Pinpoint the cell where the given text exists, returning its [X, Y] midpoint coordinate. 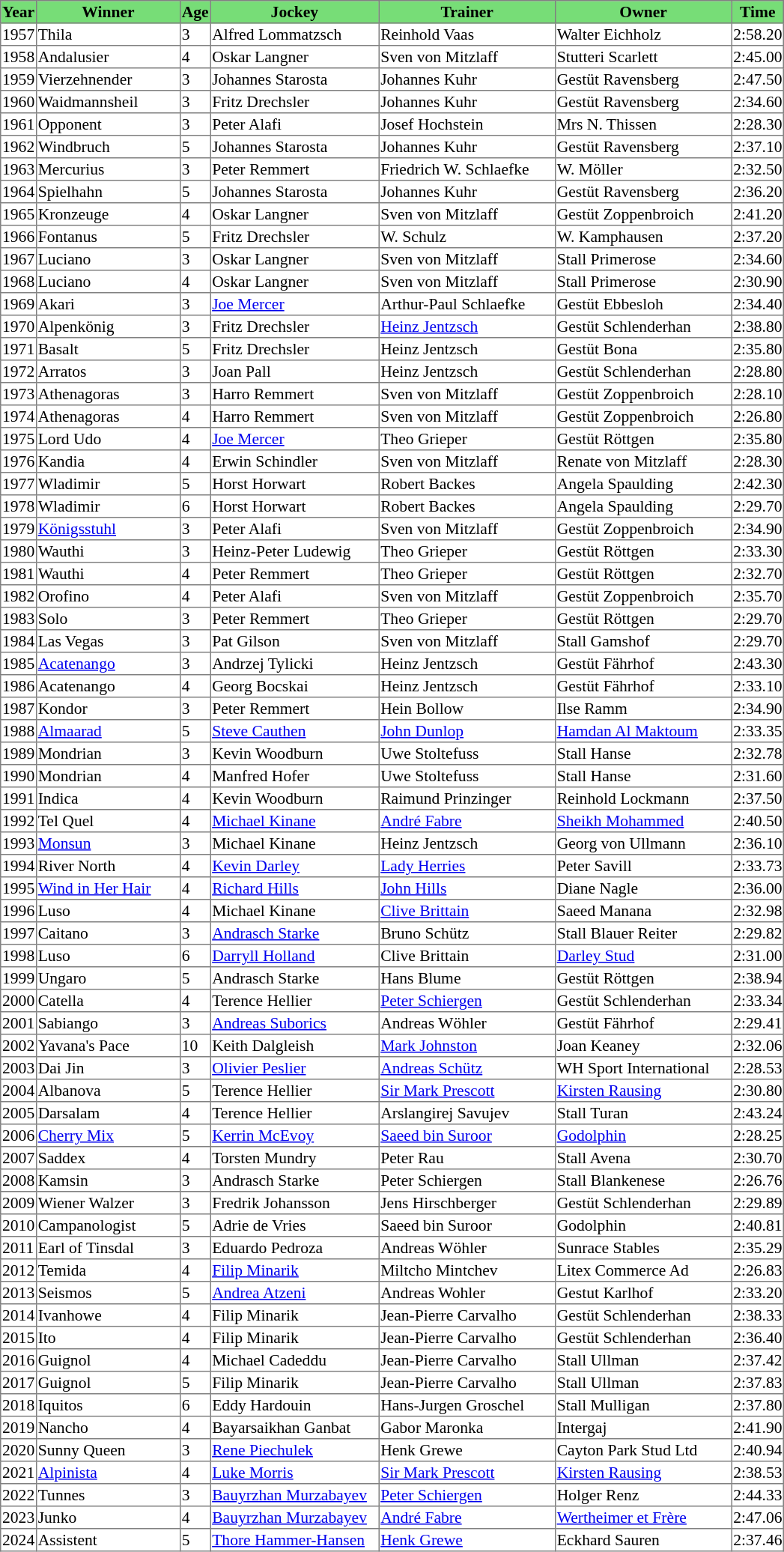
2:58.20 [758, 34]
1994 [19, 866]
Intergaj [643, 1428]
1988 [19, 731]
Peter Rau [467, 1158]
2018 [19, 1405]
Fontanus [108, 237]
Gestut Karlhof [643, 1293]
Jockey [295, 12]
1958 [19, 57]
2:40.81 [758, 1225]
1985 [19, 664]
2:45.00 [758, 57]
1960 [19, 102]
1996 [19, 911]
2:26.80 [758, 416]
Hein Bollow [467, 709]
2:37.83 [758, 1383]
Cayton Park Stud Ltd [643, 1450]
2:31.60 [758, 776]
Eddy Hardouin [295, 1405]
2:38.80 [758, 327]
2013 [19, 1293]
1989 [19, 754]
1995 [19, 888]
2:38.33 [758, 1315]
2:42.30 [758, 484]
Kondor [108, 709]
Holger Renz [643, 1495]
2:34.40 [758, 304]
Lord Udo [108, 439]
2006 [19, 1136]
Opponent [108, 124]
Andreas Schütz [467, 1068]
Diane Nagle [643, 888]
2023 [19, 1518]
Alpenkönig [108, 327]
W. Kamphausen [643, 237]
2:37.10 [758, 147]
2:37.46 [758, 1540]
Campanologist [108, 1225]
Steve Cauthen [295, 731]
Königsstuhl [108, 529]
1961 [19, 124]
2:43.24 [758, 1113]
2:33.10 [758, 686]
Kandia [108, 461]
1981 [19, 574]
2:40.94 [758, 1450]
1969 [19, 304]
John Hills [467, 888]
Ilse Ramm [643, 709]
Walter Eichholz [643, 34]
1965 [19, 214]
1993 [19, 843]
2016 [19, 1360]
2012 [19, 1270]
Adrie de Vries [295, 1225]
Luke Morris [295, 1473]
Torsten Mundry [295, 1158]
2:38.53 [758, 1473]
Waidmannsheil [108, 102]
Joan Keaney [643, 1046]
2003 [19, 1068]
Georg von Ullmann [643, 843]
Sunrace Stables [643, 1248]
Seismos [108, 1293]
Richard Hills [295, 888]
Yavana's Pace [108, 1046]
Stall Avena [643, 1158]
2:33.30 [758, 551]
1991 [19, 798]
1959 [19, 79]
2024 [19, 1540]
Sunny Queen [108, 1450]
Stall Blauer Reiter [643, 933]
Saddex [108, 1158]
Alpinista [108, 1473]
2:36.20 [758, 192]
Mrs N. Thissen [643, 124]
1968 [19, 282]
Hans Blume [467, 978]
Josef Hochstein [467, 124]
2:36.00 [758, 888]
Las Vegas [108, 641]
2:41.90 [758, 1428]
2:37.50 [758, 798]
1987 [19, 709]
2005 [19, 1113]
WH Sport International [643, 1068]
Stall Blankenese [643, 1180]
Andreas Suborics [295, 1023]
2:47.50 [758, 79]
2:31.00 [758, 956]
Kerrin McEvoy [295, 1136]
2015 [19, 1338]
1973 [19, 394]
Arratos [108, 372]
1982 [19, 596]
Arthur-Paul Schlaefke [467, 304]
Year [19, 12]
Darsalam [108, 1113]
Dai Jin [108, 1068]
Gabor Maronka [467, 1428]
2:33.35 [758, 731]
Solo [108, 619]
Darley Stud [643, 956]
Vierzehnender [108, 79]
1977 [19, 484]
Trainer [467, 12]
Gestüt Bona [643, 349]
1962 [19, 147]
Keith Dalgleish [295, 1046]
1975 [19, 439]
2:28.10 [758, 394]
Friedrich W. Schlaefke [467, 169]
Andalusier [108, 57]
Time [758, 12]
2000 [19, 1001]
Lady Herries [467, 866]
2009 [19, 1203]
2:28.25 [758, 1136]
2:30.70 [758, 1158]
2010 [19, 1225]
1983 [19, 619]
Tel Quel [108, 821]
Indica [108, 798]
Cherry Mix [108, 1136]
Raimund Prinzinger [467, 798]
Junko [108, 1518]
Monsun [108, 843]
1984 [19, 641]
2:33.73 [758, 866]
2019 [19, 1428]
2:32.06 [758, 1046]
10 [195, 1046]
Albanova [108, 1091]
Olivier Peslier [295, 1068]
Litex Commerce Ad [643, 1270]
2:28.80 [758, 372]
1999 [19, 978]
1997 [19, 933]
2:32.70 [758, 574]
Caitano [108, 933]
Iquitos [108, 1405]
Thore Hammer-Hansen [295, 1540]
Kronzeuge [108, 214]
Andrzej Tylicki [295, 664]
1979 [19, 529]
2:44.33 [758, 1495]
2:43.30 [758, 664]
Bruno Schütz [467, 933]
2014 [19, 1315]
1964 [19, 192]
2011 [19, 1248]
W. Schulz [467, 237]
Windbruch [108, 147]
Jens Hirschberger [467, 1203]
Georg Bocskai [295, 686]
Akari [108, 304]
Nancho [108, 1428]
2:28.53 [758, 1068]
2:30.80 [758, 1091]
Arslangirej Savujev [467, 1113]
Earl of Tinsdal [108, 1248]
1980 [19, 551]
Age [195, 12]
Renate von Mitzlaff [643, 461]
Eckhard Sauren [643, 1540]
Stall Turan [643, 1113]
Joan Pall [295, 372]
Sabiango [108, 1023]
Fredrik Johansson [295, 1203]
Basalt [108, 349]
2007 [19, 1158]
Orofino [108, 596]
Ito [108, 1338]
Michael Cadeddu [295, 1360]
1957 [19, 34]
1992 [19, 821]
2017 [19, 1383]
River North [108, 866]
2:37.42 [758, 1360]
2:32.50 [758, 169]
2008 [19, 1180]
Reinhold Lockmann [643, 798]
Winner [108, 12]
2:41.20 [758, 214]
2020 [19, 1450]
Ivanhowe [108, 1315]
Reinhold Vaas [467, 34]
1972 [19, 372]
Catella [108, 1001]
Hamdan Al Maktoum [643, 731]
1974 [19, 416]
2:26.76 [758, 1180]
Heinz-Peter Ludewig [295, 551]
Wiener Walzer [108, 1203]
Pat Gilson [295, 641]
W. Möller [643, 169]
2:47.06 [758, 1518]
Mercurius [108, 169]
Sheikh Mohammed [643, 821]
2021 [19, 1473]
2:29.89 [758, 1203]
Saeed Manana [643, 911]
Spielhahn [108, 192]
1978 [19, 506]
Peter Savill [643, 866]
2:26.83 [758, 1270]
Ungaro [108, 978]
2:38.94 [758, 978]
Andreas Wohler [467, 1293]
Kevin Darley [295, 866]
2:29.41 [758, 1023]
Miltcho Mintchev [467, 1270]
2:40.50 [758, 821]
1970 [19, 327]
Manfred Hofer [295, 776]
Gestüt Ebbesloh [643, 304]
Stutteri Scarlett [643, 57]
Erwin Schindler [295, 461]
Bayarsaikhan Ganbat [295, 1428]
2:36.40 [758, 1338]
2:32.78 [758, 754]
1966 [19, 237]
2:33.34 [758, 1001]
2001 [19, 1023]
2:37.20 [758, 237]
Almaarad [108, 731]
Kamsin [108, 1180]
2004 [19, 1091]
Rene Piechulek [295, 1450]
Alfred Lommatzsch [295, 34]
Mark Johnston [467, 1046]
Wertheimer et Frère [643, 1518]
Darryll Holland [295, 956]
2:36.10 [758, 843]
Stall Mulligan [643, 1405]
Tunnes [108, 1495]
Eduardo Pedroza [295, 1248]
2:29.82 [758, 933]
2:32.98 [758, 911]
Thila [108, 34]
Temida [108, 1270]
Wind in Her Hair [108, 888]
1963 [19, 169]
John Dunlop [467, 731]
Andrea Atzeni [295, 1293]
2:35.29 [758, 1248]
Stall Gamshof [643, 641]
1998 [19, 956]
1976 [19, 461]
1986 [19, 686]
2002 [19, 1046]
1971 [19, 349]
Owner [643, 12]
2:33.20 [758, 1293]
2:35.70 [758, 596]
2:30.90 [758, 282]
2022 [19, 1495]
2:37.80 [758, 1405]
1967 [19, 259]
Assistent [108, 1540]
1990 [19, 776]
Hans-Jurgen Groschel [467, 1405]
